Identify which cell holds the provided text, then report its [X, Y] central coordinate. 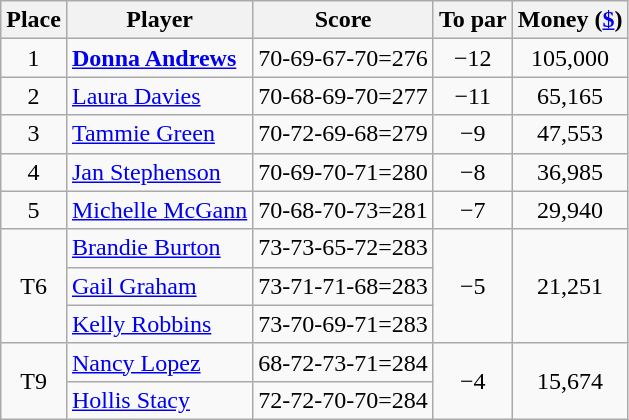
Brandie Burton [159, 248]
15,674 [570, 381]
68-72-73-71=284 [344, 362]
−11 [472, 96]
70-69-67-70=276 [344, 58]
Money ($) [570, 20]
Kelly Robbins [159, 324]
65,165 [570, 96]
36,985 [570, 172]
Nancy Lopez [159, 362]
2 [34, 96]
72-72-70-70=284 [344, 400]
Hollis Stacy [159, 400]
−5 [472, 286]
Gail Graham [159, 286]
4 [34, 172]
3 [34, 134]
Place [34, 20]
Score [344, 20]
Tammie Green [159, 134]
47,553 [570, 134]
73-70-69-71=283 [344, 324]
Michelle McGann [159, 210]
−4 [472, 381]
−8 [472, 172]
70-68-70-73=281 [344, 210]
1 [34, 58]
105,000 [570, 58]
−9 [472, 134]
29,940 [570, 210]
−12 [472, 58]
73-71-71-68=283 [344, 286]
73-73-65-72=283 [344, 248]
To par [472, 20]
70-69-70-71=280 [344, 172]
Player [159, 20]
Donna Andrews [159, 58]
T6 [34, 286]
Jan Stephenson [159, 172]
T9 [34, 381]
70-72-69-68=279 [344, 134]
21,251 [570, 286]
70-68-69-70=277 [344, 96]
Laura Davies [159, 96]
−7 [472, 210]
5 [34, 210]
